Extract the (x, y) coordinate from the center of the cell holding the provided text.  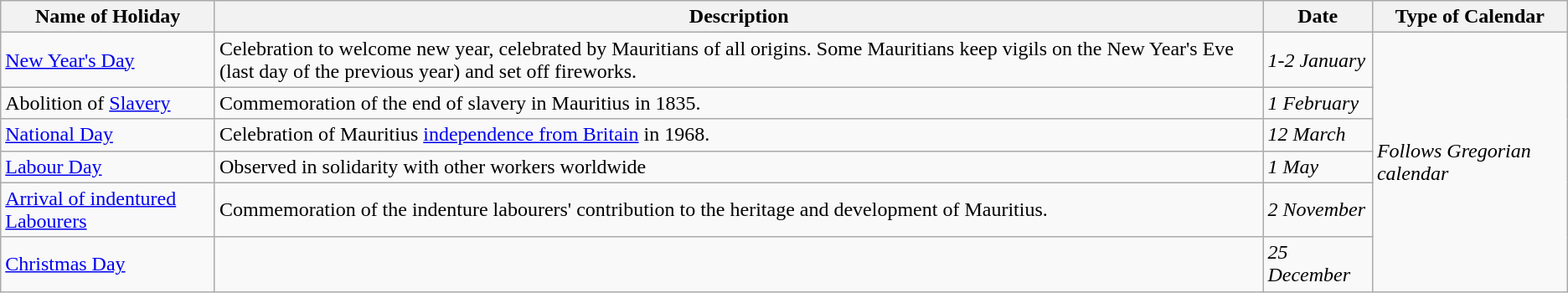
New Year's Day (108, 60)
Commemoration of the end of slavery in Mauritius in 1835. (739, 103)
Date (1318, 17)
Arrival of indentured Labourers (108, 209)
25 December (1318, 265)
Commemoration of the indenture labourers' contribution to the heritage and development of Mauritius. (739, 209)
Description (739, 17)
Follows Gregorian calendar (1469, 162)
Christmas Day (108, 265)
1 May (1318, 167)
Celebration of Mauritius independence from Britain in 1968. (739, 135)
National Day (108, 135)
12 March (1318, 135)
Name of Holiday (108, 17)
1-2 January (1318, 60)
Observed in solidarity with other workers worldwide (739, 167)
2 November (1318, 209)
Abolition of Slavery (108, 103)
Labour Day (108, 167)
Type of Calendar (1469, 17)
1 February (1318, 103)
